Output the [x, y] coordinate of the center of the cell containing the given text.  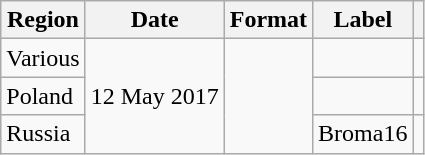
Label [363, 20]
Various [43, 58]
Russia [43, 134]
Broma16 [363, 134]
Poland [43, 96]
Region [43, 20]
Date [154, 20]
Format [268, 20]
12 May 2017 [154, 96]
